Return (X, Y) of the center of cell containing provided text 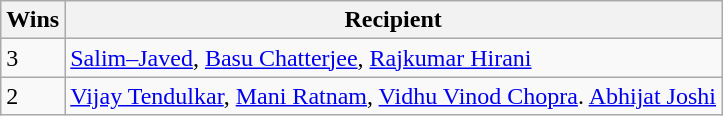
2 (33, 96)
3 (33, 58)
Salim–Javed, Basu Chatterjee, Rajkumar Hirani (394, 58)
Vijay Tendulkar, Mani Ratnam, Vidhu Vinod Chopra. Abhijat Joshi (394, 96)
Wins (33, 20)
Recipient (394, 20)
